For the text-containing cell, return its midpoint in [X, Y] coordinate format. 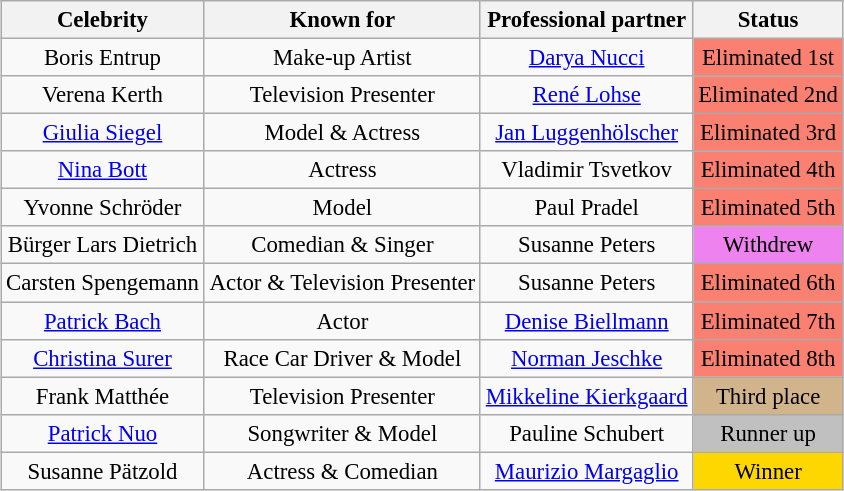
Withdrew [768, 245]
Eliminated 8th [768, 358]
Susanne Pätzold [103, 471]
Actress & Comedian [342, 471]
Giulia Siegel [103, 133]
Eliminated 5th [768, 208]
Norman Jeschke [586, 358]
Model & Actress [342, 133]
Status [768, 20]
Nina Bott [103, 170]
Runner up [768, 433]
Yvonne Schröder [103, 208]
Race Car Driver & Model [342, 358]
Jan Luggenhölscher [586, 133]
Comedian & Singer [342, 245]
Songwriter & Model [342, 433]
Third place [768, 396]
Make-up Artist [342, 57]
Actor & Television Presenter [342, 283]
Celebrity [103, 20]
Carsten Spengemann [103, 283]
Paul Pradel [586, 208]
Verena Kerth [103, 95]
Winner [768, 471]
Known for [342, 20]
Pauline Schubert [586, 433]
Eliminated 1st [768, 57]
Vladimir Tsvetkov [586, 170]
Eliminated 6th [768, 283]
Christina Surer [103, 358]
Patrick Bach [103, 321]
Eliminated 7th [768, 321]
Boris Entrup [103, 57]
Denise Biellmann [586, 321]
Darya Nucci [586, 57]
Mikkeline Kierkgaard [586, 396]
Actor [342, 321]
René Lohse [586, 95]
Model [342, 208]
Patrick Nuo [103, 433]
Professional partner [586, 20]
Bürger Lars Dietrich [103, 245]
Eliminated 3rd [768, 133]
Eliminated 4th [768, 170]
Eliminated 2nd [768, 95]
Frank Matthée [103, 396]
Actress [342, 170]
Maurizio Margaglio [586, 471]
